Output the (X, Y) coordinate of the center of the cell containing the given text.  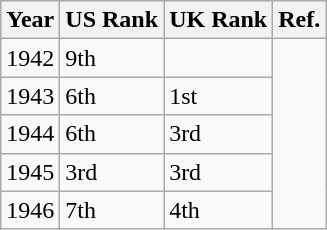
1st (218, 96)
4th (218, 210)
9th (112, 58)
1942 (30, 58)
Year (30, 20)
US Rank (112, 20)
1944 (30, 134)
UK Rank (218, 20)
1946 (30, 210)
7th (112, 210)
1943 (30, 96)
1945 (30, 172)
Ref. (300, 20)
